Capture the cell that displays the provided text and extract its [x, y] central coordinate. 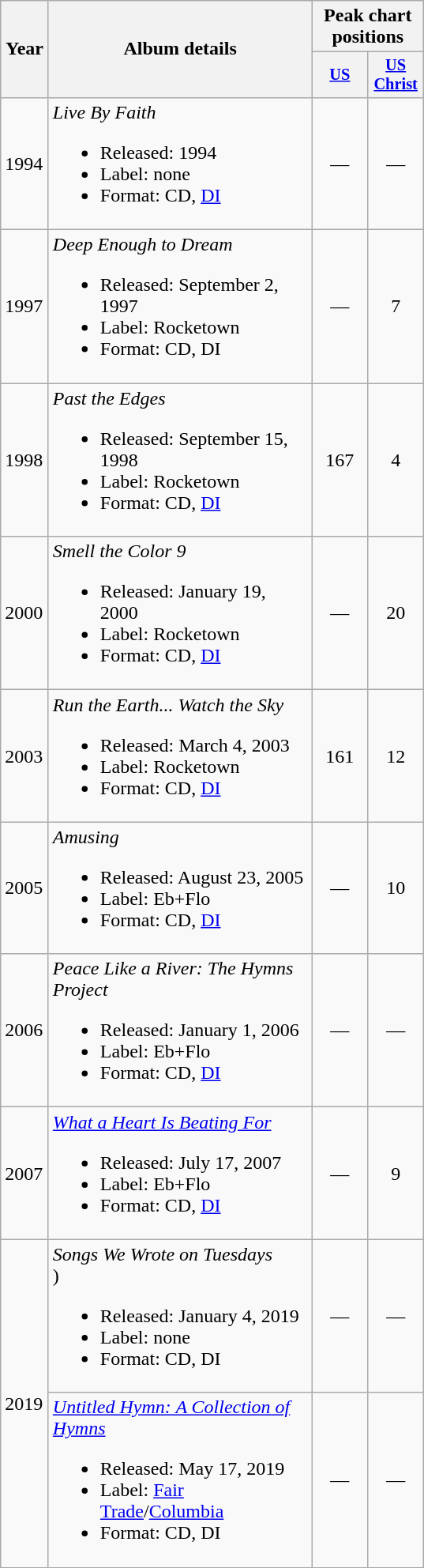
9 [396, 1173]
AmusingReleased: August 23, 2005Label: Eb+FloFormat: CD, DI [180, 888]
Year [25, 49]
12 [396, 756]
2019 [25, 1404]
2005 [25, 888]
4 [396, 460]
161 [340, 756]
Smell the Color 9Released: January 19, 2000Label: RocketownFormat: CD, DI [180, 613]
Album details [180, 49]
Run the Earth... Watch the SkyReleased: March 4, 2003Label: RocketownFormat: CD, DI [180, 756]
2003 [25, 756]
10 [396, 888]
2006 [25, 1031]
7 [396, 307]
US [340, 75]
Peace Like a River: The Hymns ProjectReleased: January 1, 2006Label: Eb+FloFormat: CD, DI [180, 1031]
Peak chart positions [368, 27]
2007 [25, 1173]
What a Heart Is Beating ForReleased: July 17, 2007Label: Eb+FloFormat: CD, DI [180, 1173]
167 [340, 460]
US Christ [396, 75]
Live By FaithReleased: 1994Label: noneFormat: CD, DI [180, 163]
1997 [25, 307]
2000 [25, 613]
1998 [25, 460]
Deep Enough to DreamReleased: September 2, 1997Label: RocketownFormat: CD, DI [180, 307]
Past the EdgesReleased: September 15, 1998Label: RocketownFormat: CD, DI [180, 460]
Untitled Hymn: A Collection of HymnsReleased: May 17, 2019Label: Fair Trade/ColumbiaFormat: CD, DI [180, 1479]
Songs We Wrote on Tuesdays)Released: January 4, 2019Label: noneFormat: CD, DI [180, 1316]
20 [396, 613]
1994 [25, 163]
